Return (x, y) of the center of cell containing provided text 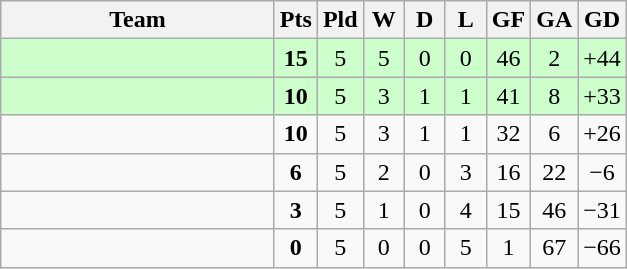
Pts (296, 20)
32 (508, 134)
41 (508, 96)
D (424, 20)
W (384, 20)
Team (138, 20)
16 (508, 172)
+33 (602, 96)
−66 (602, 248)
GD (602, 20)
−31 (602, 210)
GA (554, 20)
L (466, 20)
4 (466, 210)
22 (554, 172)
Pld (340, 20)
+26 (602, 134)
67 (554, 248)
−6 (602, 172)
8 (554, 96)
+44 (602, 58)
GF (508, 20)
